Identify which cell holds the provided text, then report its [X, Y] central coordinate. 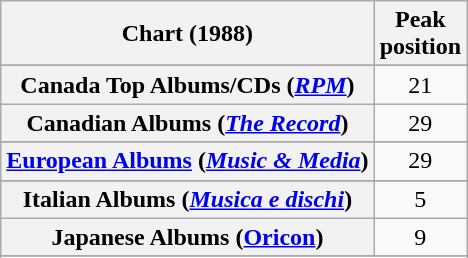
9 [420, 237]
Italian Albums (Musica e dischi) [188, 199]
Japanese Albums (Oricon) [188, 237]
Canadian Albums (The Record) [188, 123]
5 [420, 199]
Chart (1988) [188, 34]
Peakposition [420, 34]
Canada Top Albums/CDs (RPM) [188, 85]
European Albums (Music & Media) [188, 161]
21 [420, 85]
